Locate the cell with the specified text and output its (x, y) center coordinate. 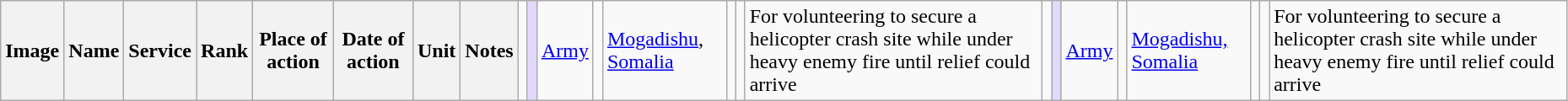
Service (160, 50)
Unit (436, 50)
Place of action (294, 50)
Date of action (373, 50)
Notes (489, 50)
Rank (224, 50)
Image (32, 50)
Name (94, 50)
